Find where the given text appears and provide that cell's center as (x, y) coordinate. 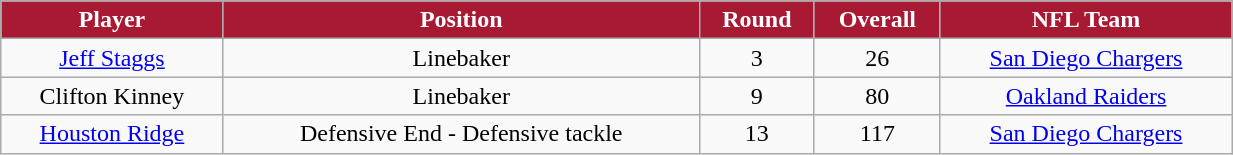
Overall (877, 20)
26 (877, 58)
Oakland Raiders (1086, 96)
117 (877, 134)
3 (756, 58)
Round (756, 20)
Houston Ridge (112, 134)
80 (877, 96)
Player (112, 20)
13 (756, 134)
9 (756, 96)
NFL Team (1086, 20)
Clifton Kinney (112, 96)
Position (461, 20)
Jeff Staggs (112, 58)
Defensive End - Defensive tackle (461, 134)
